Pinpoint the cell where the given text exists, returning its [x, y] midpoint coordinate. 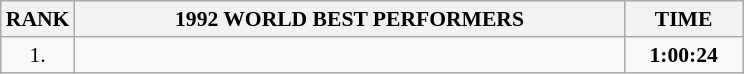
1:00:24 [684, 55]
1992 WORLD BEST PERFORMERS [349, 19]
TIME [684, 19]
RANK [38, 19]
1. [38, 55]
